Locate the cell with the specified text and output its (X, Y) center coordinate. 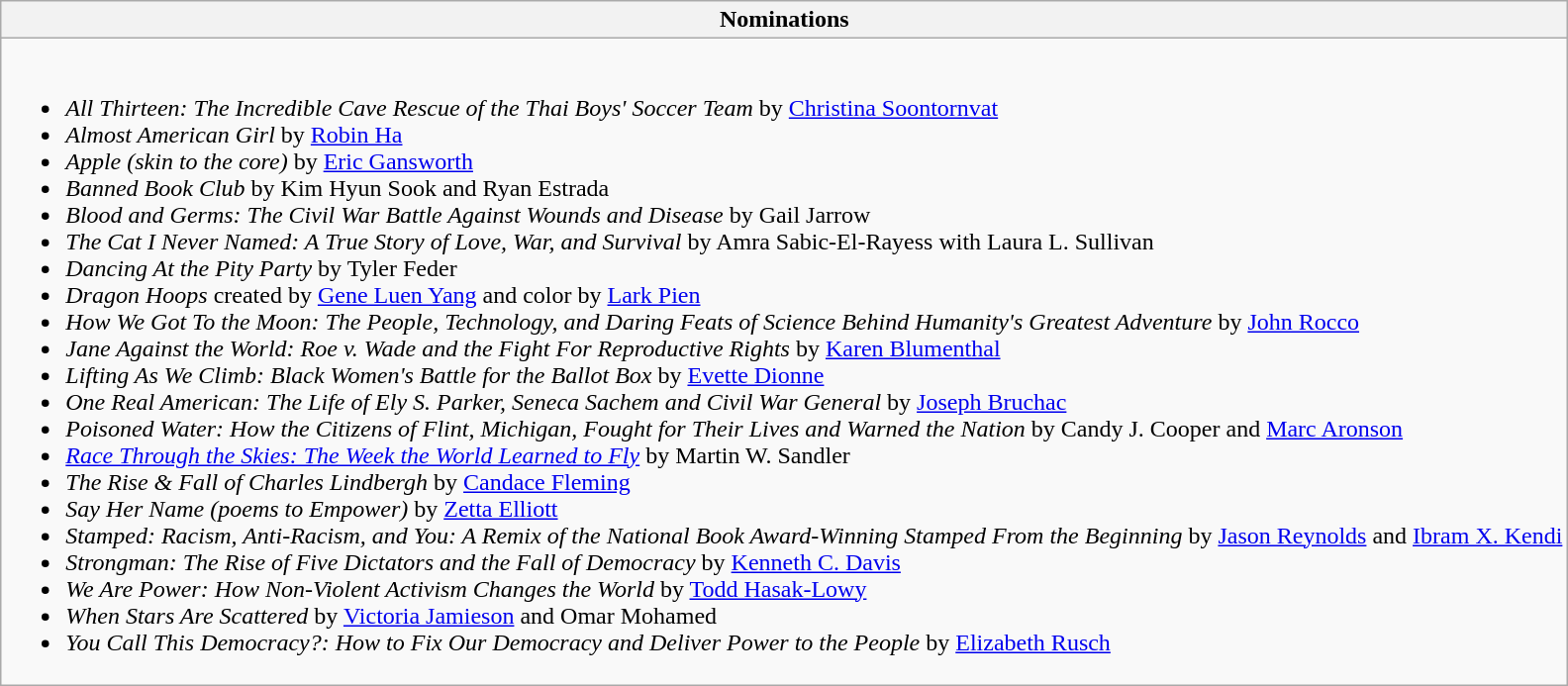
Nominations (784, 20)
